Search for the cell housing the specified text and yield its [x, y] center coordinate. 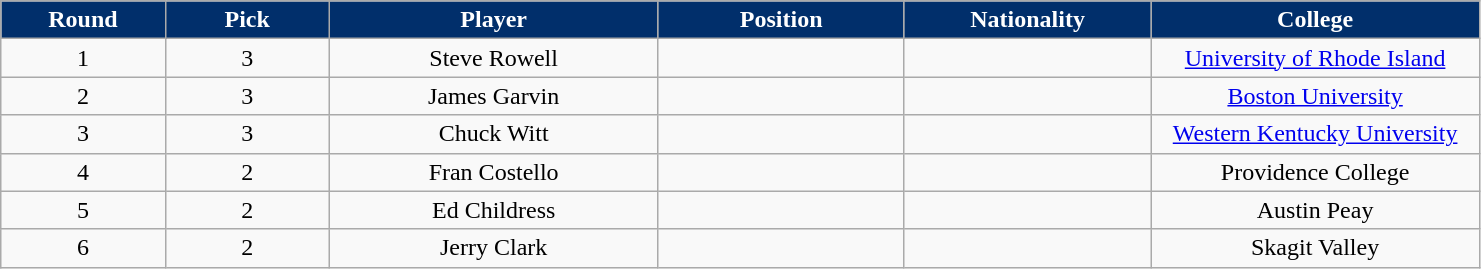
Steve Rowell [494, 58]
James Garvin [494, 96]
Boston University [1316, 96]
Chuck Witt [494, 134]
Jerry Clark [494, 248]
Austin Peay [1316, 210]
Skagit Valley [1316, 248]
Pick [247, 20]
Fran Costello [494, 172]
College [1316, 20]
Position [781, 20]
Nationality [1027, 20]
University of Rhode Island [1316, 58]
Ed Childress [494, 210]
Western Kentucky University [1316, 134]
Player [494, 20]
Providence College [1316, 172]
5 [83, 210]
6 [83, 248]
Round [83, 20]
1 [83, 58]
4 [83, 172]
